For the text-containing cell, return its midpoint in [X, Y] coordinate format. 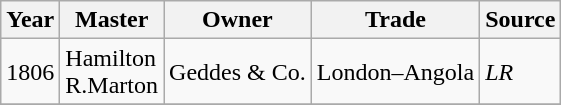
Source [520, 20]
Geddes & Co. [238, 72]
London–Angola [395, 72]
Master [112, 20]
LR [520, 72]
Trade [395, 20]
1806 [30, 72]
Owner [238, 20]
HamiltonR.Marton [112, 72]
Year [30, 20]
